Return [x, y] of the center of cell containing provided text 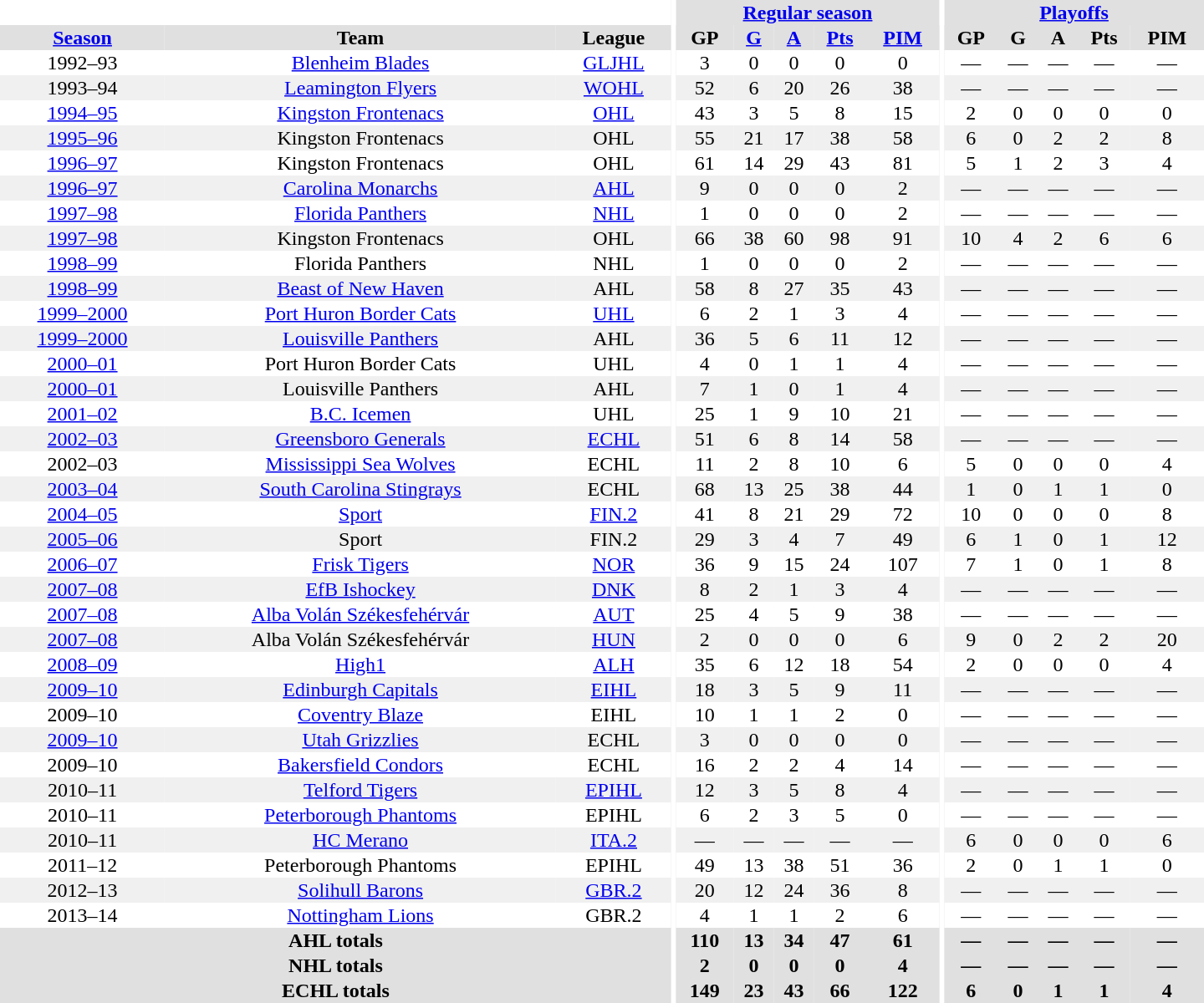
Utah Grizzlies [360, 740]
Nottingham Lions [360, 915]
DNK [614, 589]
2005–06 [82, 539]
ALH [614, 664]
110 [704, 940]
Mississippi Sea Wolves [360, 464]
54 [903, 664]
17 [793, 138]
16 [704, 765]
81 [903, 163]
68 [704, 489]
HC Merano [360, 840]
Season [82, 38]
149 [704, 990]
Telford Tigers [360, 790]
107 [903, 564]
1992–93 [82, 63]
55 [704, 138]
1995–96 [82, 138]
41 [704, 514]
2008–09 [82, 664]
WOHL [614, 88]
122 [903, 990]
Team [360, 38]
B.C. Icemen [360, 414]
EfB Ishockey [360, 589]
2011–12 [82, 865]
2004–05 [82, 514]
1993–94 [82, 88]
GLJHL [614, 63]
NOR [614, 564]
ECHL totals [336, 990]
23 [754, 990]
26 [839, 88]
Blenheim Blades [360, 63]
Leamington Flyers [360, 88]
34 [793, 940]
NHL totals [336, 965]
High1 [360, 664]
91 [903, 238]
Playoffs [1074, 13]
72 [903, 514]
Regular season [808, 13]
Coventry Blaze [360, 715]
Bakersfield Condors [360, 765]
AUT [614, 614]
Frisk Tigers [360, 564]
Edinburgh Capitals [360, 690]
Greensboro Generals [360, 439]
44 [903, 489]
1994–95 [82, 113]
South Carolina Stingrays [360, 489]
HUN [614, 639]
Solihull Barons [360, 890]
98 [839, 238]
2001–02 [82, 414]
2013–14 [82, 915]
52 [704, 88]
60 [793, 238]
2003–04 [82, 489]
2006–07 [82, 564]
47 [839, 940]
Beast of New Haven [360, 288]
ITA.2 [614, 840]
Carolina Monarchs [360, 188]
AHL totals [336, 940]
27 [793, 288]
League [614, 38]
2012–13 [82, 890]
